Extract the [x, y] coordinate from the center of the cell holding the provided text.  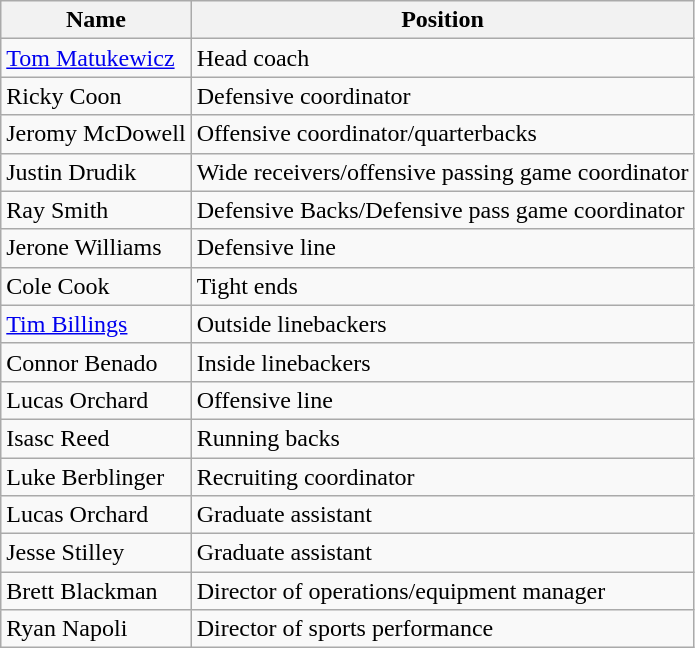
Brett Blackman [96, 591]
Connor Benado [96, 362]
Defensive line [442, 248]
Tight ends [442, 286]
Tom Matukewicz [96, 58]
Jesse Stilley [96, 553]
Outside linebackers [442, 324]
Running backs [442, 438]
Wide receivers/offensive passing game coordinator [442, 172]
Ray Smith [96, 210]
Justin Drudik [96, 172]
Defensive coordinator [442, 96]
Director of sports performance [442, 629]
Luke Berblinger [96, 477]
Offensive coordinator/quarterbacks [442, 134]
Defensive Backs/Defensive pass game coordinator [442, 210]
Name [96, 20]
Head coach [442, 58]
Jerone Williams [96, 248]
Cole Cook [96, 286]
Recruiting coordinator [442, 477]
Offensive line [442, 400]
Isasc Reed [96, 438]
Tim Billings [96, 324]
Jeromy McDowell [96, 134]
Position [442, 20]
Inside linebackers [442, 362]
Ricky Coon [96, 96]
Director of operations/equipment manager [442, 591]
Ryan Napoli [96, 629]
